Pinpoint the cell where the given text exists, returning its [X, Y] midpoint coordinate. 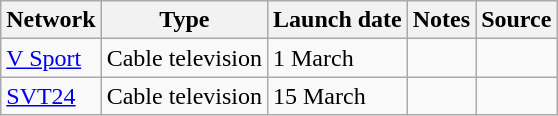
Notes [441, 20]
Launch date [337, 20]
Type [184, 20]
1 March [337, 58]
15 March [337, 96]
SVT24 [51, 96]
Source [516, 20]
Network [51, 20]
V Sport [51, 58]
